Determine the (x, y) coordinate at the center of the cell enclosing the given text.  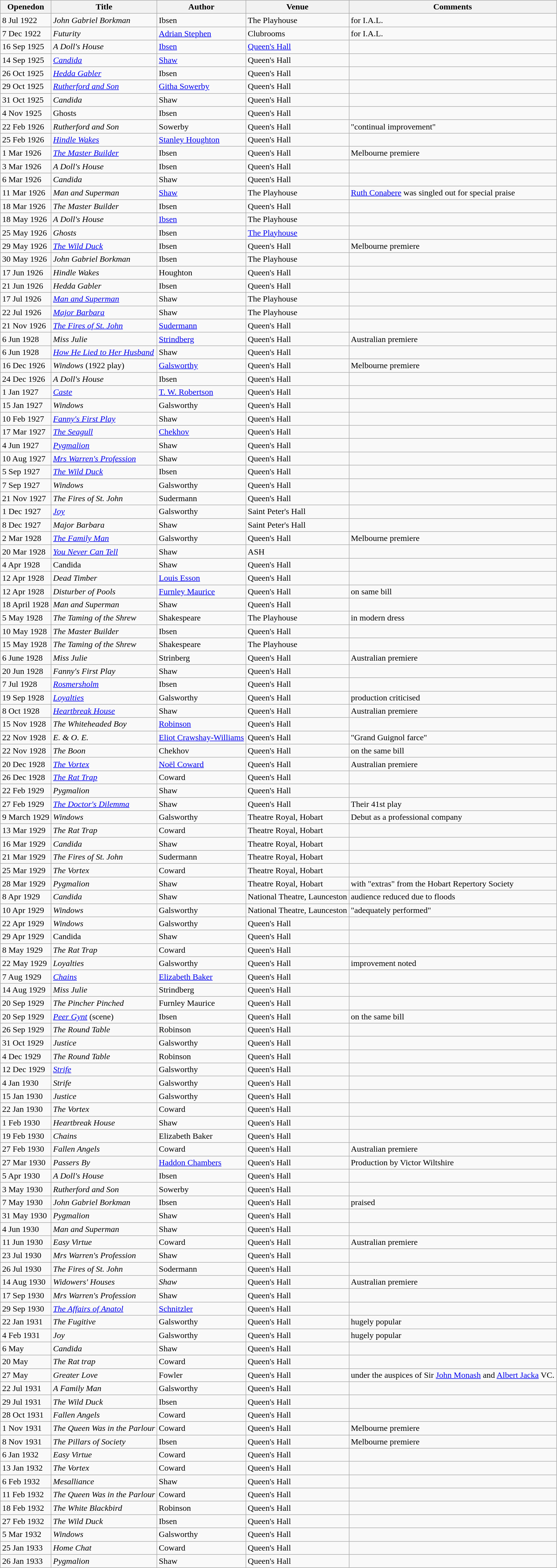
16 Dec 1926 (26, 365)
12 Dec 1929 (26, 1070)
15 Jan 1930 (26, 1096)
4 Nov 1925 (26, 113)
27 Feb 1930 (26, 1149)
28 Oct 1931 (26, 1415)
1 Jan 1927 (26, 392)
The Doctor's Dilemma (104, 804)
25 Feb 1926 (26, 140)
The Pincher Pinched (104, 1003)
5 Apr 1930 (26, 1176)
1 Feb 1930 (26, 1123)
Stanley Houghton (201, 140)
Production by Victor Wiltshire (453, 1162)
Strinberg (201, 658)
10 Feb 1927 (26, 419)
The Affairs of Anatol (104, 1309)
22 Jul 1926 (26, 312)
11 Jun 1930 (26, 1242)
1 Nov 1931 (26, 1428)
The White Blackbird (104, 1508)
Fowler (201, 1375)
Mesalliance (104, 1481)
27 Feb 1932 (26, 1521)
20 Dec 1928 (26, 764)
27 May (26, 1375)
11 Feb 1932 (26, 1495)
Louis Esson (201, 578)
Adrian Stephen (201, 34)
14 Aug 1930 (26, 1282)
25 May 1926 (26, 233)
E. & O. E. (104, 737)
3 May 1930 (26, 1189)
Windows (1922 play) (104, 365)
21 Jun 1926 (26, 286)
7 May 1930 (26, 1202)
1 Mar 1926 (26, 153)
20 Mar 1928 (26, 551)
8 Nov 1931 (26, 1442)
The Seagull (104, 432)
Ruth Conabere was singled out for special praise (453, 193)
Passers By (104, 1162)
22 May 1929 (26, 963)
Schnitzler (201, 1309)
"adequately performed" (453, 910)
26 Jan 1933 (26, 1561)
29 Apr 1929 (26, 937)
audience reduced due to floods (453, 897)
Clubrooms (298, 34)
16 Sep 1925 (26, 47)
17 Jul 1926 (26, 299)
Author (201, 7)
13 Jan 1932 (26, 1468)
The Fugitive (104, 1322)
The Boon (104, 751)
Houghton (201, 273)
8 Oct 1928 (26, 711)
Home Chat (104, 1548)
Openedon (26, 7)
26 Sep 1929 (26, 1030)
30 May 1926 (26, 259)
4 Jan 1930 (26, 1083)
5 Sep 1927 (26, 472)
18 May 1926 (26, 220)
Widowers' Houses (104, 1282)
21 Nov 1926 (26, 326)
Dead Timber (104, 578)
Greater Love (104, 1375)
15 Jan 1927 (26, 406)
4 Feb 1931 (26, 1335)
6 Jan 1932 (26, 1455)
The Whiteheaded Boy (104, 724)
1 Dec 1927 (26, 512)
with "extras" from the Hobart Repertory Society (453, 884)
15 May 1928 (26, 645)
17 Jun 1926 (26, 273)
27 Mar 1930 (26, 1162)
Githa Sowerby (201, 87)
7 Dec 1922 (26, 34)
You Never Can Tell (104, 551)
Caste (104, 392)
29 Sep 1930 (26, 1309)
22 Apr 1929 (26, 923)
The Family Man (104, 538)
22 Jul 1931 (26, 1388)
Sodermann (201, 1269)
29 Jul 1931 (26, 1402)
3 Mar 1926 (26, 166)
in modern dress (453, 618)
improvement noted (453, 963)
10 Aug 1927 (26, 459)
8 Dec 1927 (26, 525)
20 May (26, 1362)
11 Mar 1926 (26, 193)
8 May 1929 (26, 950)
26 Dec 1928 (26, 777)
production criticised (453, 698)
T. W. Robertson (201, 392)
"continual improvement" (453, 126)
Futurity (104, 34)
24 Dec 1926 (26, 379)
6 Mar 1926 (26, 180)
Haddon Chambers (201, 1162)
How He Lied to Her Husband (104, 352)
28 Mar 1929 (26, 884)
5 Mar 1932 (26, 1534)
15 Nov 1928 (26, 724)
Noël Coward (201, 764)
22 Feb 1929 (26, 790)
8 Apr 1929 (26, 897)
26 Oct 1925 (26, 73)
Venue (298, 7)
31 Oct 1925 (26, 100)
13 Mar 1929 (26, 831)
The Pillars of Society (104, 1442)
9 March 1929 (26, 817)
19 Feb 1930 (26, 1136)
praised (453, 1202)
Peer Gynt (scene) (104, 1017)
under the auspices of Sir John Monash and Albert Jacka VC. (453, 1375)
14 Sep 1925 (26, 60)
25 Jan 1933 (26, 1548)
29 May 1926 (26, 246)
29 Oct 1925 (26, 87)
ASH (298, 551)
25 Mar 1929 (26, 870)
A Family Man (104, 1388)
26 Jul 1930 (26, 1269)
Eliot Crawshay-Williams (201, 737)
10 May 1928 (26, 631)
2 Mar 1928 (26, 538)
18 April 1928 (26, 605)
22 Jan 1931 (26, 1322)
14 Aug 1929 (26, 990)
31 Oct 1929 (26, 1043)
23 Jul 1930 (26, 1256)
18 Mar 1926 (26, 206)
17 Mar 1927 (26, 432)
The Rat trap (104, 1362)
Debut as a professional company (453, 817)
4 Jun 1927 (26, 445)
Comments (453, 7)
7 Sep 1927 (26, 485)
31 May 1930 (26, 1216)
27 Feb 1929 (26, 804)
22 Feb 1926 (26, 126)
8 Jul 1922 (26, 20)
20 Jun 1928 (26, 671)
16 Mar 1929 (26, 844)
4 Jun 1930 (26, 1229)
5 May 1928 (26, 618)
7 Jul 1928 (26, 684)
4 Apr 1928 (26, 565)
21 Nov 1927 (26, 498)
22 Jan 1930 (26, 1109)
19 Sep 1928 (26, 698)
Their 41st play (453, 804)
10 Apr 1929 (26, 910)
4 Dec 1929 (26, 1056)
21 Mar 1929 (26, 857)
6 June 1928 (26, 658)
Title (104, 7)
6 May (26, 1348)
18 Feb 1932 (26, 1508)
7 Aug 1929 (26, 976)
on same bill (453, 592)
Disturber of Pools (104, 592)
"Grand Guignol farce" (453, 737)
Rosmersholm (104, 684)
6 Feb 1932 (26, 1481)
17 Sep 1930 (26, 1295)
